Detect which cell encompasses the target text, then output its [x, y] center coordinate. 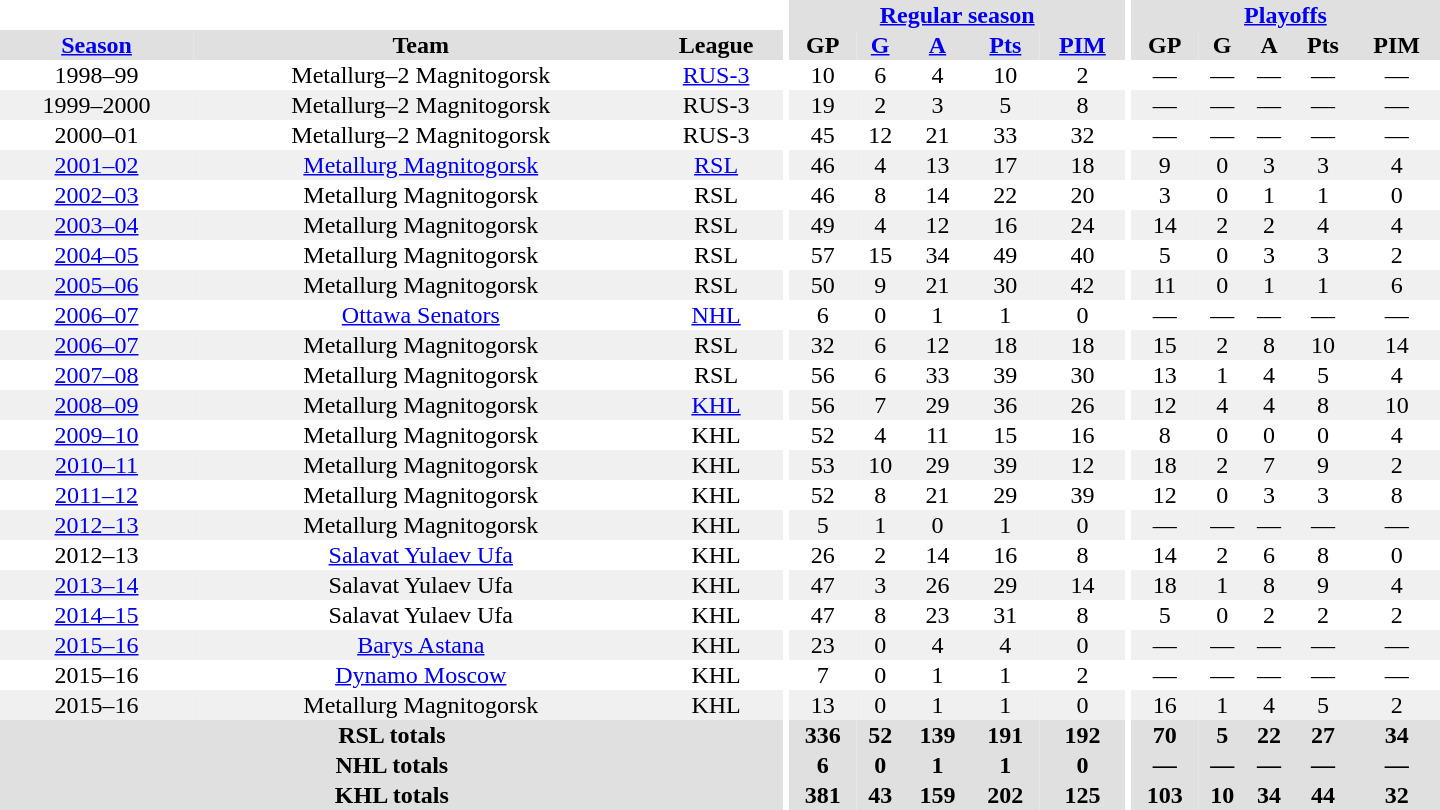
2002–03 [96, 195]
2003–04 [96, 225]
53 [823, 465]
50 [823, 285]
2005–06 [96, 285]
159 [938, 795]
40 [1082, 255]
League [716, 45]
Season [96, 45]
2000–01 [96, 135]
24 [1082, 225]
139 [938, 735]
2009–10 [96, 435]
Ottawa Senators [420, 315]
17 [1005, 165]
31 [1005, 615]
36 [1005, 405]
2010–11 [96, 465]
57 [823, 255]
42 [1082, 285]
2004–05 [96, 255]
Barys Astana [420, 645]
NHL [716, 315]
RSL totals [392, 735]
125 [1082, 795]
19 [823, 105]
2014–15 [96, 615]
192 [1082, 735]
2001–02 [96, 165]
202 [1005, 795]
191 [1005, 735]
336 [823, 735]
43 [880, 795]
27 [1324, 735]
Regular season [958, 15]
20 [1082, 195]
2008–09 [96, 405]
NHL totals [392, 765]
103 [1165, 795]
381 [823, 795]
2007–08 [96, 375]
Dynamo Moscow [420, 675]
1999–2000 [96, 105]
70 [1165, 735]
Team [420, 45]
KHL totals [392, 795]
1998–99 [96, 75]
Playoffs [1286, 15]
44 [1324, 795]
2013–14 [96, 585]
2011–12 [96, 495]
45 [823, 135]
